Pinpoint the cell where the given text exists, returning its [X, Y] midpoint coordinate. 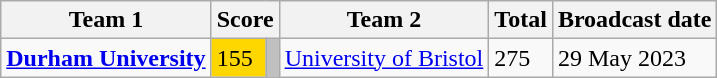
Team 2 [384, 20]
Team 1 [106, 20]
University of Bristol [384, 58]
29 May 2023 [634, 58]
Total [521, 20]
155 [238, 58]
Durham University [106, 58]
Broadcast date [634, 20]
275 [521, 58]
Score [245, 20]
